From the cell containing the given text, extract its center point as (x, y) coordinate. 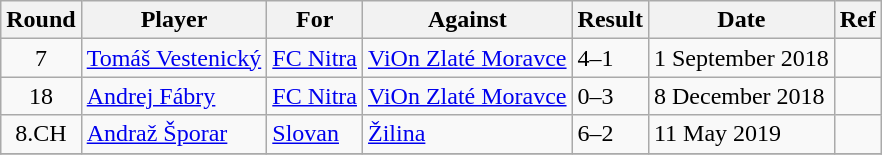
Ref (858, 20)
Result (610, 20)
Tomáš Vestenický (174, 58)
Date (741, 20)
0–3 (610, 96)
Žilina (468, 134)
6–2 (610, 134)
Against (468, 20)
4–1 (610, 58)
1 September 2018 (741, 58)
Andrej Fábry (174, 96)
For (315, 20)
8.CH (41, 134)
7 (41, 58)
Round (41, 20)
18 (41, 96)
8 December 2018 (741, 96)
11 May 2019 (741, 134)
Player (174, 20)
Slovan (315, 134)
Andraž Šporar (174, 134)
